Return the [x, y] coordinate for the center point of the cell that contains the specified text.  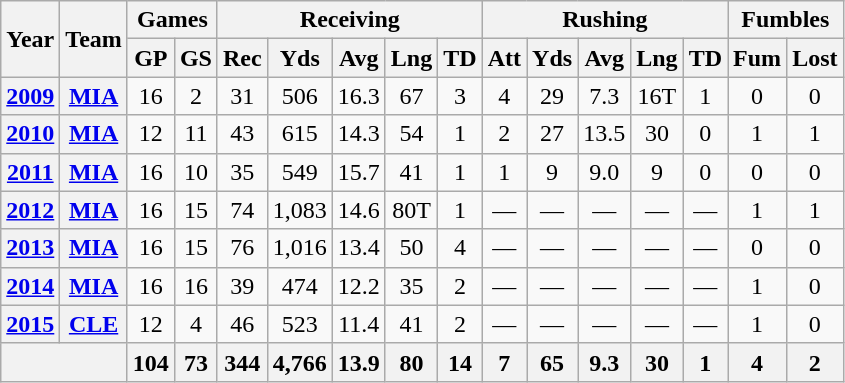
523 [300, 324]
16.3 [358, 96]
7.3 [604, 96]
1,083 [300, 210]
506 [300, 96]
76 [242, 248]
80T [411, 210]
474 [300, 286]
615 [300, 134]
Lost [815, 58]
7 [504, 362]
GS [196, 58]
2009 [30, 96]
2011 [30, 172]
Year [30, 39]
Games [172, 20]
2013 [30, 248]
549 [300, 172]
11.4 [358, 324]
15.7 [358, 172]
104 [150, 362]
13.9 [358, 362]
13.4 [358, 248]
3 [460, 96]
16T [657, 96]
12.2 [358, 286]
9.0 [604, 172]
Att [504, 58]
65 [552, 362]
27 [552, 134]
80 [411, 362]
50 [411, 248]
13.5 [604, 134]
10 [196, 172]
1,016 [300, 248]
2014 [30, 286]
GP [150, 58]
2010 [30, 134]
CLE [94, 324]
39 [242, 286]
Fum [758, 58]
Rec [242, 58]
2012 [30, 210]
9.3 [604, 362]
2015 [30, 324]
11 [196, 134]
29 [552, 96]
344 [242, 362]
74 [242, 210]
73 [196, 362]
43 [242, 134]
Receiving [350, 20]
31 [242, 96]
Rushing [604, 20]
46 [242, 324]
Fumbles [786, 20]
14.6 [358, 210]
14 [460, 362]
4,766 [300, 362]
54 [411, 134]
Team [94, 39]
14.3 [358, 134]
67 [411, 96]
